Identify which cell holds the provided text, then report its [X, Y] central coordinate. 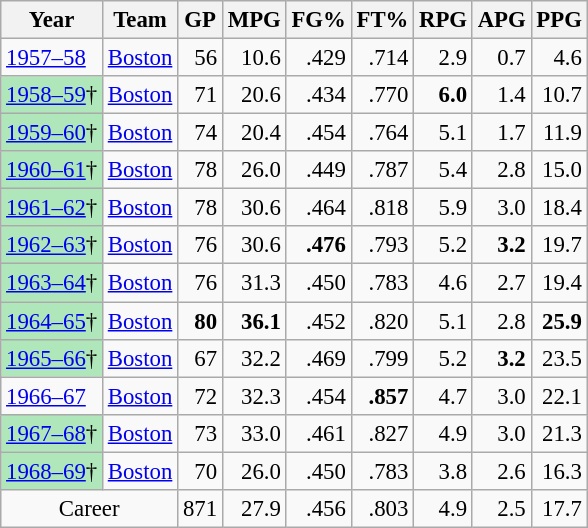
Career [90, 509]
1962–63† [52, 245]
.434 [318, 95]
2.5 [502, 509]
1965–66† [52, 358]
1963–64† [52, 283]
1960–61† [52, 170]
71 [200, 95]
80 [200, 321]
FG% [318, 20]
32.2 [254, 358]
.461 [318, 433]
20.4 [254, 133]
22.1 [559, 396]
6.0 [444, 95]
.827 [382, 433]
23.5 [559, 358]
.787 [382, 170]
21.3 [559, 433]
70 [200, 471]
72 [200, 396]
1966–67 [52, 396]
2.9 [444, 58]
2.7 [502, 283]
RPG [444, 20]
.818 [382, 208]
36.1 [254, 321]
1.7 [502, 133]
20.6 [254, 95]
.770 [382, 95]
1.4 [502, 95]
Year [52, 20]
MPG [254, 20]
18.4 [559, 208]
1958–59† [52, 95]
Team [140, 20]
19.7 [559, 245]
.793 [382, 245]
10.6 [254, 58]
1961–62† [52, 208]
.799 [382, 358]
33.0 [254, 433]
5.4 [444, 170]
11.9 [559, 133]
.456 [318, 509]
4.7 [444, 396]
.449 [318, 170]
1968–69† [52, 471]
1967–68† [52, 433]
3.8 [444, 471]
27.9 [254, 509]
16.3 [559, 471]
871 [200, 509]
.429 [318, 58]
5.9 [444, 208]
25.9 [559, 321]
74 [200, 133]
.803 [382, 509]
2.6 [502, 471]
17.7 [559, 509]
1957–58 [52, 58]
19.4 [559, 283]
FT% [382, 20]
0.7 [502, 58]
.469 [318, 358]
15.0 [559, 170]
31.3 [254, 283]
.452 [318, 321]
10.7 [559, 95]
.464 [318, 208]
73 [200, 433]
1964–65† [52, 321]
1959–60† [52, 133]
.714 [382, 58]
.820 [382, 321]
32.3 [254, 396]
GP [200, 20]
APG [502, 20]
.857 [382, 396]
.764 [382, 133]
.476 [318, 245]
56 [200, 58]
PPG [559, 20]
67 [200, 358]
